Find where the given text appears and provide that cell's center as (x, y) coordinate. 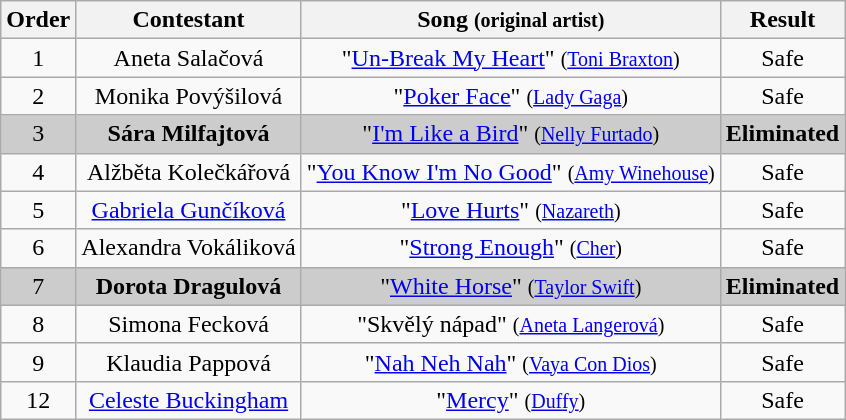
9 (38, 362)
Result (782, 20)
"White Horse" (Taylor Swift) (510, 286)
Gabriela Gunčíková (188, 210)
"Mercy" (Duffy) (510, 400)
"Poker Face" (Lady Gaga) (510, 96)
5 (38, 210)
4 (38, 172)
6 (38, 248)
Sára Milfajtová (188, 134)
Celeste Buckingham (188, 400)
3 (38, 134)
"You Know I'm No Good" (Amy Winehouse) (510, 172)
Aneta Salačová (188, 58)
Monika Povýšilová (188, 96)
"Skvělý nápad" (Aneta Langerová) (510, 324)
Simona Fecková (188, 324)
"Un-Break My Heart" (Toni Braxton) (510, 58)
"Strong Enough" (Cher) (510, 248)
Contestant (188, 20)
Klaudia Pappová (188, 362)
8 (38, 324)
1 (38, 58)
"Nah Neh Nah" (Vaya Con Dios) (510, 362)
Alexandra Vokáliková (188, 248)
Order (38, 20)
12 (38, 400)
Alžběta Kolečkářová (188, 172)
7 (38, 286)
"Love Hurts" (Nazareth) (510, 210)
Song (original artist) (510, 20)
Dorota Dragulová (188, 286)
"I'm Like a Bird" (Nelly Furtado) (510, 134)
2 (38, 96)
